Locate the cell with the specified text and output its (x, y) center coordinate. 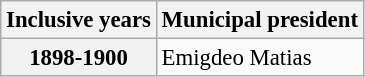
Inclusive years (79, 20)
Emigdeo Matias (260, 58)
1898-1900 (79, 58)
Municipal president (260, 20)
